Return [x, y] of the center of cell containing provided text 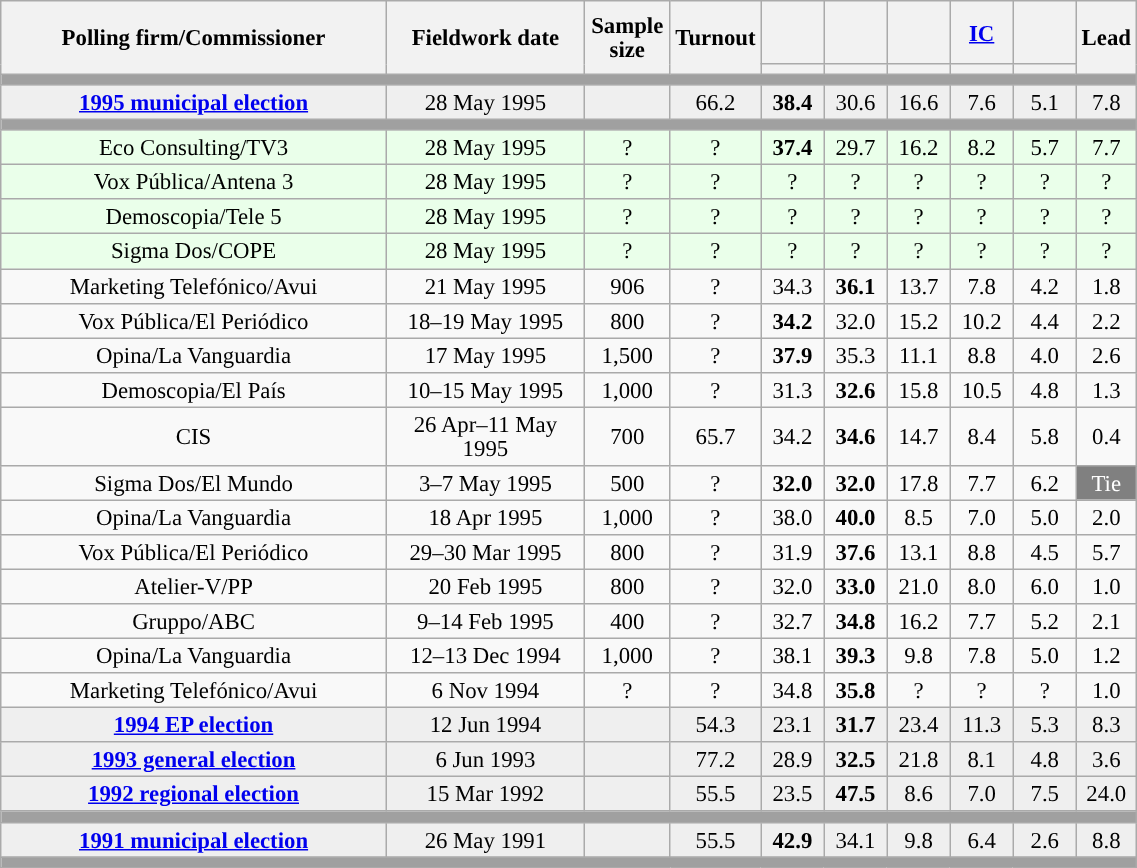
Atelier-V/PP [194, 586]
5.1 [1044, 102]
3–7 May 1995 [485, 484]
39.3 [856, 656]
6.4 [982, 840]
34.6 [856, 436]
Eco Consulting/TV3 [194, 148]
4.4 [1044, 320]
34.1 [856, 840]
21 May 1995 [485, 286]
10–15 May 1995 [485, 390]
15 Mar 1992 [485, 794]
5.2 [1044, 622]
6 Jun 1993 [485, 760]
18–19 May 1995 [485, 320]
Demoscopia/El País [194, 390]
23.1 [792, 726]
15.8 [918, 390]
1994 EP election [194, 726]
37.6 [856, 552]
6 Nov 1994 [485, 690]
4.0 [1044, 356]
32.6 [856, 390]
Lead [1106, 38]
47.5 [856, 794]
1993 general election [194, 760]
Turnout [716, 38]
9–14 Feb 1995 [485, 622]
29–30 Mar 1995 [485, 552]
21.0 [918, 586]
Sample size [627, 38]
8.0 [982, 586]
13.1 [918, 552]
8.5 [918, 518]
2.1 [1106, 622]
12–13 Dec 1994 [485, 656]
1.2 [1106, 656]
2.2 [1106, 320]
Demoscopia/Tele 5 [194, 218]
37.4 [792, 148]
4.5 [1044, 552]
32.5 [856, 760]
7.6 [982, 102]
31.7 [856, 726]
38.4 [792, 102]
66.2 [716, 102]
17.8 [918, 484]
36.1 [856, 286]
Tie [1106, 484]
33.0 [856, 586]
500 [627, 484]
7.5 [1044, 794]
1991 municipal election [194, 840]
31.3 [792, 390]
3.6 [1106, 760]
26 May 1991 [485, 840]
77.2 [716, 760]
400 [627, 622]
1,500 [627, 356]
5.3 [1044, 726]
Vox Pública/Antena 3 [194, 182]
8.6 [918, 794]
42.9 [792, 840]
10.2 [982, 320]
Gruppo/ABC [194, 622]
1992 regional election [194, 794]
1.8 [1106, 286]
906 [627, 286]
4.2 [1044, 286]
37.9 [792, 356]
Fieldwork date [485, 38]
Sigma Dos/El Mundo [194, 484]
21.8 [918, 760]
35.8 [856, 690]
10.5 [982, 390]
16.6 [918, 102]
5.8 [1044, 436]
8.3 [1106, 726]
1.3 [1106, 390]
34.3 [792, 286]
15.2 [918, 320]
26 Apr–11 May 1995 [485, 436]
CIS [194, 436]
31.9 [792, 552]
13.7 [918, 286]
8.1 [982, 760]
6.2 [1044, 484]
54.3 [716, 726]
8.4 [982, 436]
40.0 [856, 518]
12 Jun 1994 [485, 726]
20 Feb 1995 [485, 586]
17 May 1995 [485, 356]
11.1 [918, 356]
29.7 [856, 148]
65.7 [716, 436]
6.0 [1044, 586]
32.7 [792, 622]
14.7 [918, 436]
2.0 [1106, 518]
Polling firm/Commissioner [194, 38]
23.4 [918, 726]
18 Apr 1995 [485, 518]
8.2 [982, 148]
35.3 [856, 356]
30.6 [856, 102]
0.4 [1106, 436]
38.1 [792, 656]
1995 municipal election [194, 102]
11.3 [982, 726]
38.0 [792, 518]
28.9 [792, 760]
700 [627, 436]
IC [982, 32]
23.5 [792, 794]
Sigma Dos/COPE [194, 252]
24.0 [1106, 794]
